Provide the [x, y] coordinate of the cell's center where the given text is located.  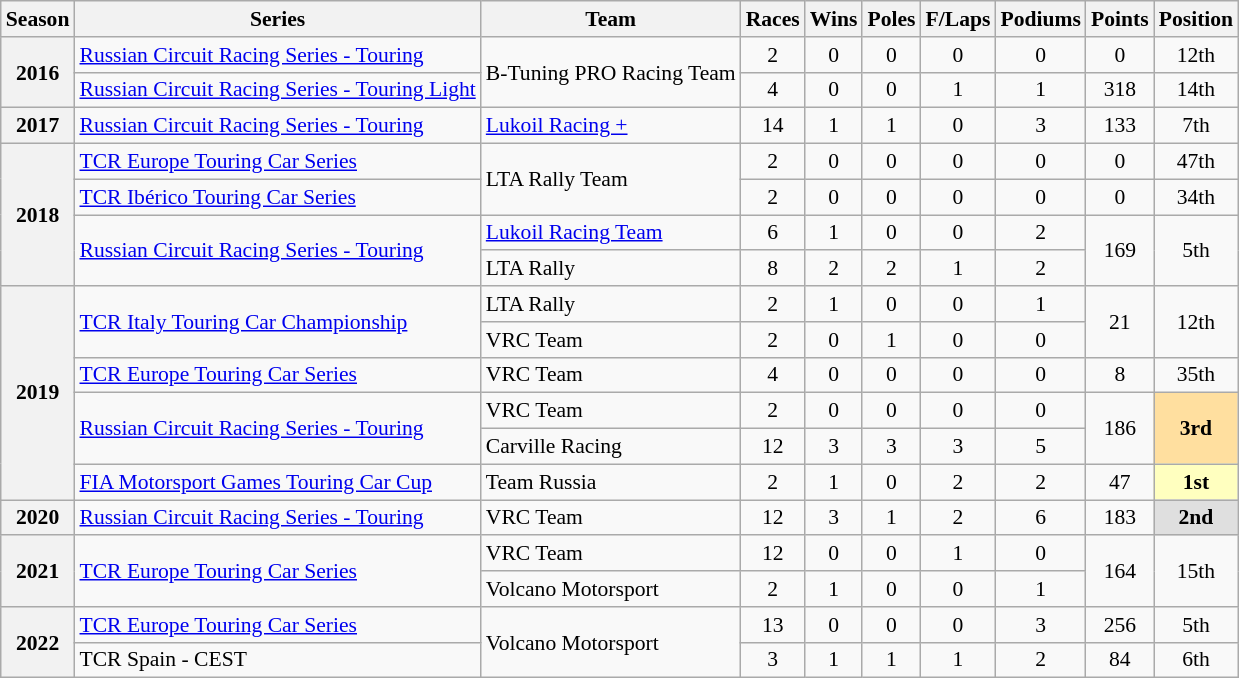
6th [1196, 660]
Races [773, 19]
TCR Ibérico Touring Car Series [277, 197]
FIA Motorsport Games Touring Car Cup [277, 482]
318 [1120, 90]
1st [1196, 482]
TCR Spain - CEST [277, 660]
Lukoil Racing + [611, 126]
35th [1196, 375]
Carville Racing [611, 447]
5 [1040, 447]
47th [1196, 162]
15th [1196, 572]
Season [38, 19]
LTA Rally Team [611, 180]
14 [773, 126]
Poles [891, 19]
Team Russia [611, 482]
3rd [1196, 428]
133 [1120, 126]
Position [1196, 19]
7th [1196, 126]
169 [1120, 250]
21 [1120, 322]
Wins [834, 19]
Points [1120, 19]
164 [1120, 572]
2022 [38, 642]
256 [1120, 625]
Team [611, 19]
F/Laps [958, 19]
Podiums [1040, 19]
183 [1120, 518]
34th [1196, 197]
2016 [38, 72]
84 [1120, 660]
Russian Circuit Racing Series - Touring Light [277, 90]
13 [773, 625]
B-Tuning PRO Racing Team [611, 72]
2021 [38, 572]
2nd [1196, 518]
186 [1120, 428]
Lukoil Racing Team [611, 233]
Series [277, 19]
2017 [38, 126]
47 [1120, 482]
2020 [38, 518]
2018 [38, 215]
TCR Italy Touring Car Championship [277, 322]
2019 [38, 393]
14th [1196, 90]
